Locate the cell with the specified text and output its (x, y) center coordinate. 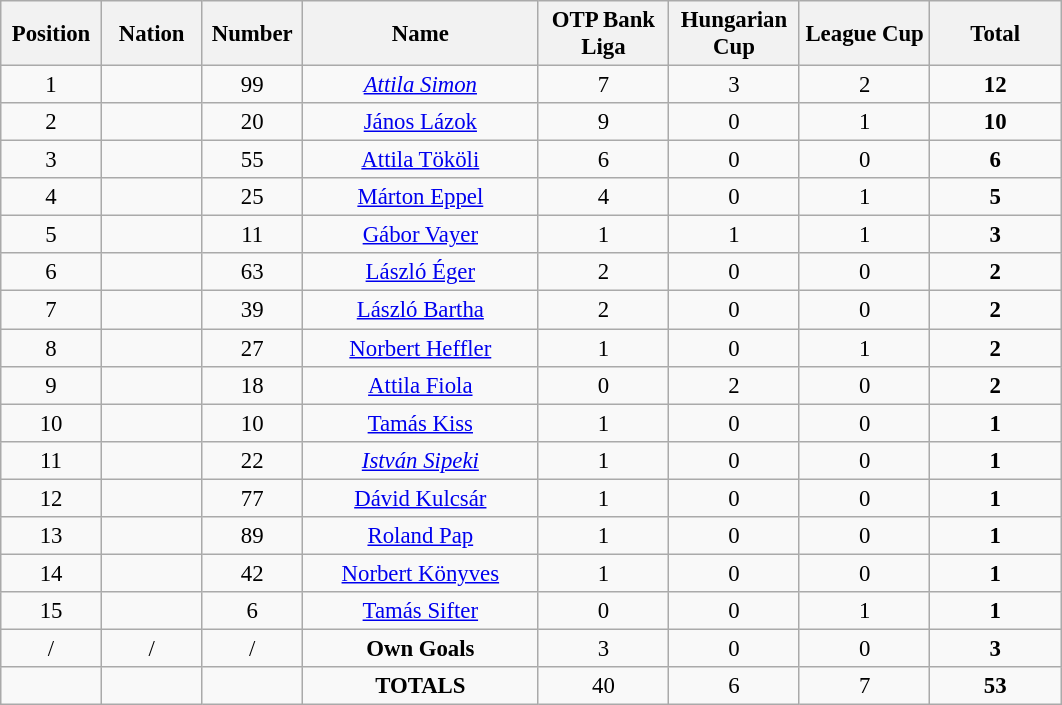
István Sipeki (421, 460)
Norbert Heffler (421, 348)
63 (252, 273)
János Lázok (421, 122)
77 (252, 498)
Attila Simon (421, 85)
Number (252, 34)
Roland Pap (421, 536)
39 (252, 310)
40 (604, 686)
Own Goals (421, 648)
27 (252, 348)
13 (52, 536)
Hungarian Cup (734, 34)
League Cup (864, 34)
Attila Tököli (421, 160)
László Bartha (421, 310)
18 (252, 385)
99 (252, 85)
László Éger (421, 273)
Name (421, 34)
Tamás Sifter (421, 611)
Tamás Kiss (421, 423)
25 (252, 197)
TOTALS (421, 686)
Total (996, 34)
Norbert Könyves (421, 573)
OTP Bank Liga (604, 34)
53 (996, 686)
42 (252, 573)
Gábor Vayer (421, 235)
Márton Eppel (421, 197)
Position (52, 34)
8 (52, 348)
Attila Fiola (421, 385)
Nation (152, 34)
14 (52, 573)
Dávid Kulcsár (421, 498)
15 (52, 611)
55 (252, 160)
20 (252, 122)
89 (252, 536)
22 (252, 460)
